Scan for the cell matching the given text and deliver its (X, Y) coordinate at center. 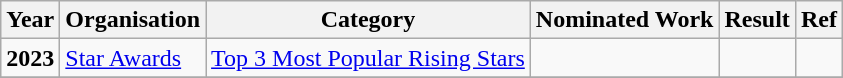
Nominated Work (624, 20)
Year (30, 20)
Star Awards (133, 58)
Category (368, 20)
Top 3 Most Popular Rising Stars (368, 58)
Ref (818, 20)
Organisation (133, 20)
2023 (30, 58)
Result (757, 20)
